Extract the (x, y) coordinate from the center of the cell holding the provided text.  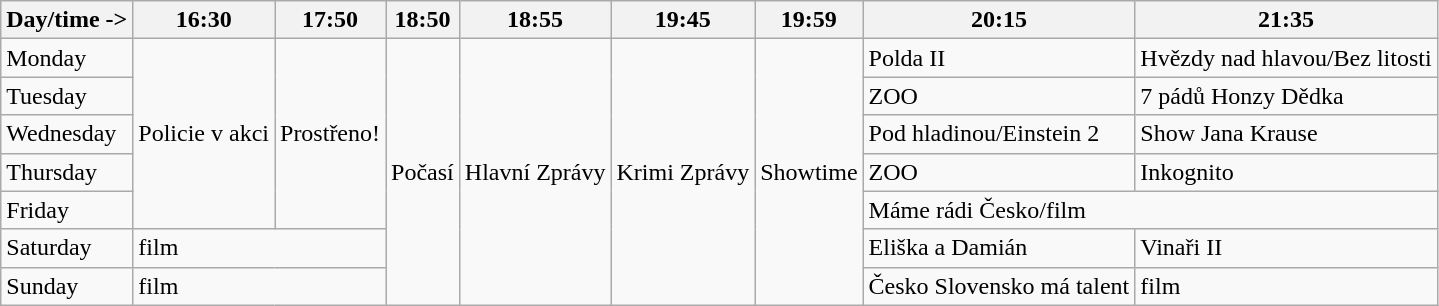
18:50 (423, 20)
Wednesday (67, 134)
19:59 (809, 20)
Máme rádi Česko/film (1150, 210)
Saturday (67, 248)
Hlavní Zprávy (535, 172)
Showtime (809, 172)
Thursday (67, 172)
Policie v akci (204, 134)
Pod hladinou/Einstein 2 (999, 134)
Sunday (67, 286)
Tuesday (67, 96)
Hvězdy nad hlavou/Bez litosti (1286, 58)
Day/time -> (67, 20)
17:50 (330, 20)
Polda II (999, 58)
16:30 (204, 20)
Krimi Zprávy (683, 172)
7 pádů Honzy Dědka (1286, 96)
Monday (67, 58)
Česko Slovensko má talent (999, 286)
Prostřeno! (330, 134)
18:55 (535, 20)
Friday (67, 210)
Show Jana Krause (1286, 134)
Eliška a Damián (999, 248)
19:45 (683, 20)
Inkognito (1286, 172)
21:35 (1286, 20)
Počasí (423, 172)
Vinaři II (1286, 248)
20:15 (999, 20)
